Extract the (x, y) coordinate from the center of the cell holding the provided text.  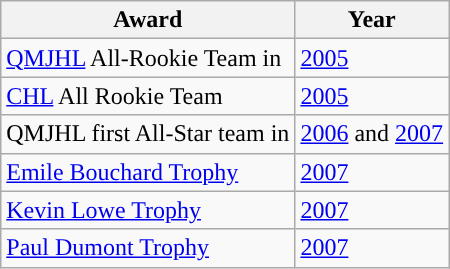
QMJHL All-Rookie Team in (148, 58)
Paul Dumont Trophy (148, 248)
Kevin Lowe Trophy (148, 210)
QMJHL first All-Star team in (148, 134)
2006 and 2007 (372, 134)
Emile Bouchard Trophy (148, 172)
Year (372, 20)
CHL All Rookie Team (148, 96)
Award (148, 20)
